Detect which cell encompasses the target text, then output its (X, Y) center coordinate. 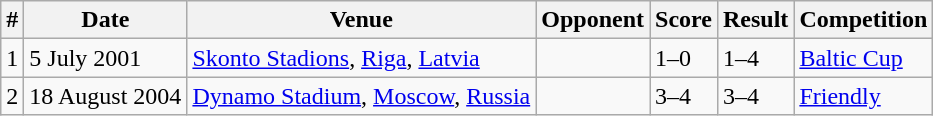
2 (12, 96)
Skonto Stadions, Riga, Latvia (362, 58)
18 August 2004 (106, 96)
1–4 (755, 58)
Venue (362, 20)
Opponent (593, 20)
1 (12, 58)
Competition (864, 20)
# (12, 20)
Friendly (864, 96)
5 July 2001 (106, 58)
Date (106, 20)
Baltic Cup (864, 58)
Score (684, 20)
Dynamo Stadium, Moscow, Russia (362, 96)
1–0 (684, 58)
Result (755, 20)
